Extract the [X, Y] coordinate from the center of the cell holding the provided text.  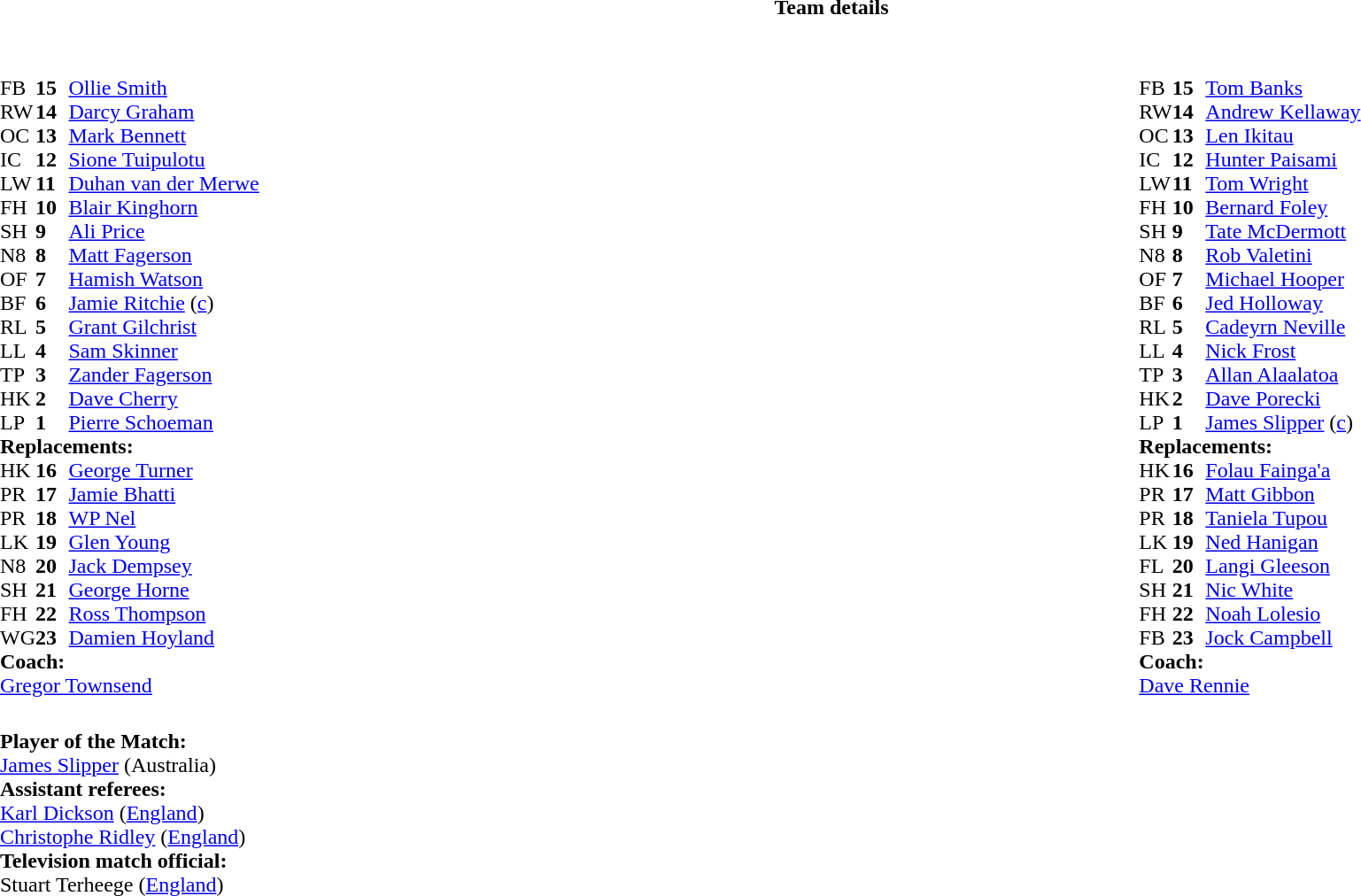
Noah Lolesio [1282, 614]
Jack Dempsey [163, 567]
Mark Bennett [163, 136]
Jamie Ritchie (c) [163, 303]
Dave Porecki [1282, 398]
Nick Frost [1282, 351]
Tom Banks [1282, 89]
Folau Fainga'a [1282, 471]
Rob Valetini [1282, 255]
Jock Campbell [1282, 637]
Tate McDermott [1282, 232]
Jed Holloway [1282, 303]
Ali Price [163, 232]
Dave Rennie [1249, 685]
Ollie Smith [163, 89]
Matt Fagerson [163, 255]
Allan Alaalatoa [1282, 375]
Ned Hanigan [1282, 542]
Jamie Bhatti [163, 494]
Tom Wright [1282, 184]
George Turner [163, 471]
Matt Gibbon [1282, 494]
Blair Kinghorn [163, 207]
WG [18, 637]
Gregor Townsend [129, 685]
Michael Hooper [1282, 280]
Dave Cherry [163, 398]
Zander Fagerson [163, 375]
Andrew Kellaway [1282, 112]
Cadeyrn Neville [1282, 328]
Hamish Watson [163, 280]
Grant Gilchrist [163, 328]
Nic White [1282, 590]
WP Nel [163, 519]
Duhan van der Merwe [163, 184]
Damien Hoyland [163, 637]
George Horne [163, 590]
FL [1156, 567]
Hunter Paisami [1282, 159]
Sione Tuipulotu [163, 159]
Pierre Schoeman [163, 423]
Taniela Tupou [1282, 519]
Ross Thompson [163, 614]
Darcy Graham [163, 112]
James Slipper (c) [1282, 423]
Langi Gleeson [1282, 567]
Bernard Foley [1282, 207]
Sam Skinner [163, 351]
Glen Young [163, 542]
Len Ikitau [1282, 136]
